Detect which cell encompasses the target text, then output its (X, Y) center coordinate. 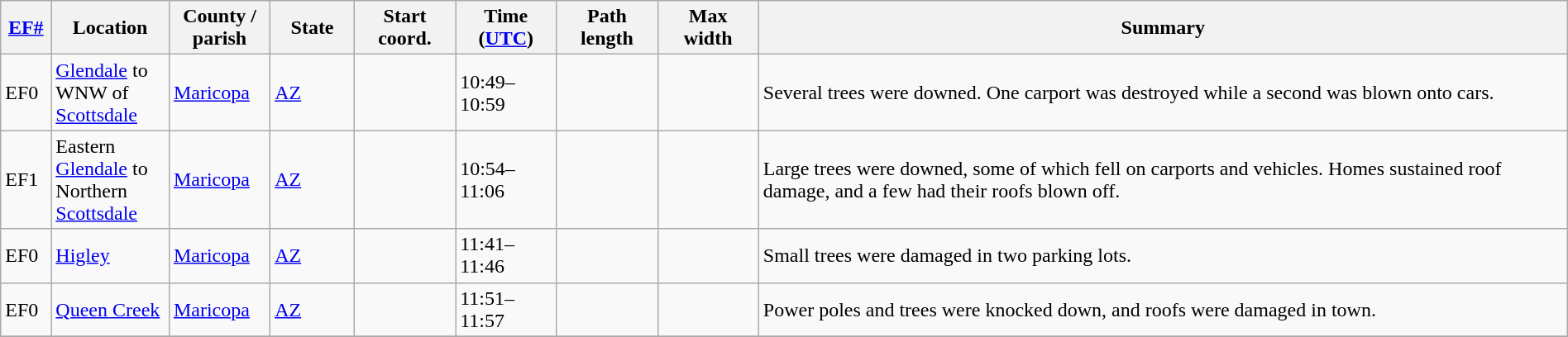
Path length (607, 28)
Eastern Glendale to Northern Scottsdale (111, 180)
Several trees were downed. One carport was destroyed while a second was blown onto cars. (1163, 93)
EF1 (26, 180)
Summary (1163, 28)
State (313, 28)
11:51–11:57 (506, 309)
Queen Creek (111, 309)
Time (UTC) (506, 28)
Large trees were downed, some of which fell on carports and vehicles. Homes sustained roof damage, and a few had their roofs blown off. (1163, 180)
Glendale to WNW of Scottsdale (111, 93)
EF# (26, 28)
Power poles and trees were knocked down, and roofs were damaged in town. (1163, 309)
Higley (111, 256)
Location (111, 28)
Start coord. (404, 28)
10:49–10:59 (506, 93)
10:54–11:06 (506, 180)
Small trees were damaged in two parking lots. (1163, 256)
Max width (708, 28)
11:41–11:46 (506, 256)
County / parish (219, 28)
